Locate the cell with the specified text and output its (x, y) center coordinate. 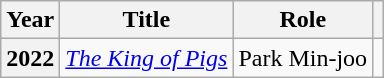
2022 (30, 58)
Year (30, 20)
Role (303, 20)
Park Min-joo (303, 58)
The King of Pigs (146, 58)
Title (146, 20)
